Scan for the cell matching the given text and deliver its (X, Y) coordinate at center. 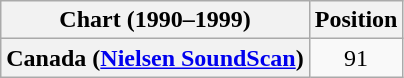
Position (356, 20)
91 (356, 58)
Chart (1990–1999) (155, 20)
Canada (Nielsen SoundScan) (155, 58)
